Return the (X, Y) coordinate for the center point of the cell that contains the specified text.  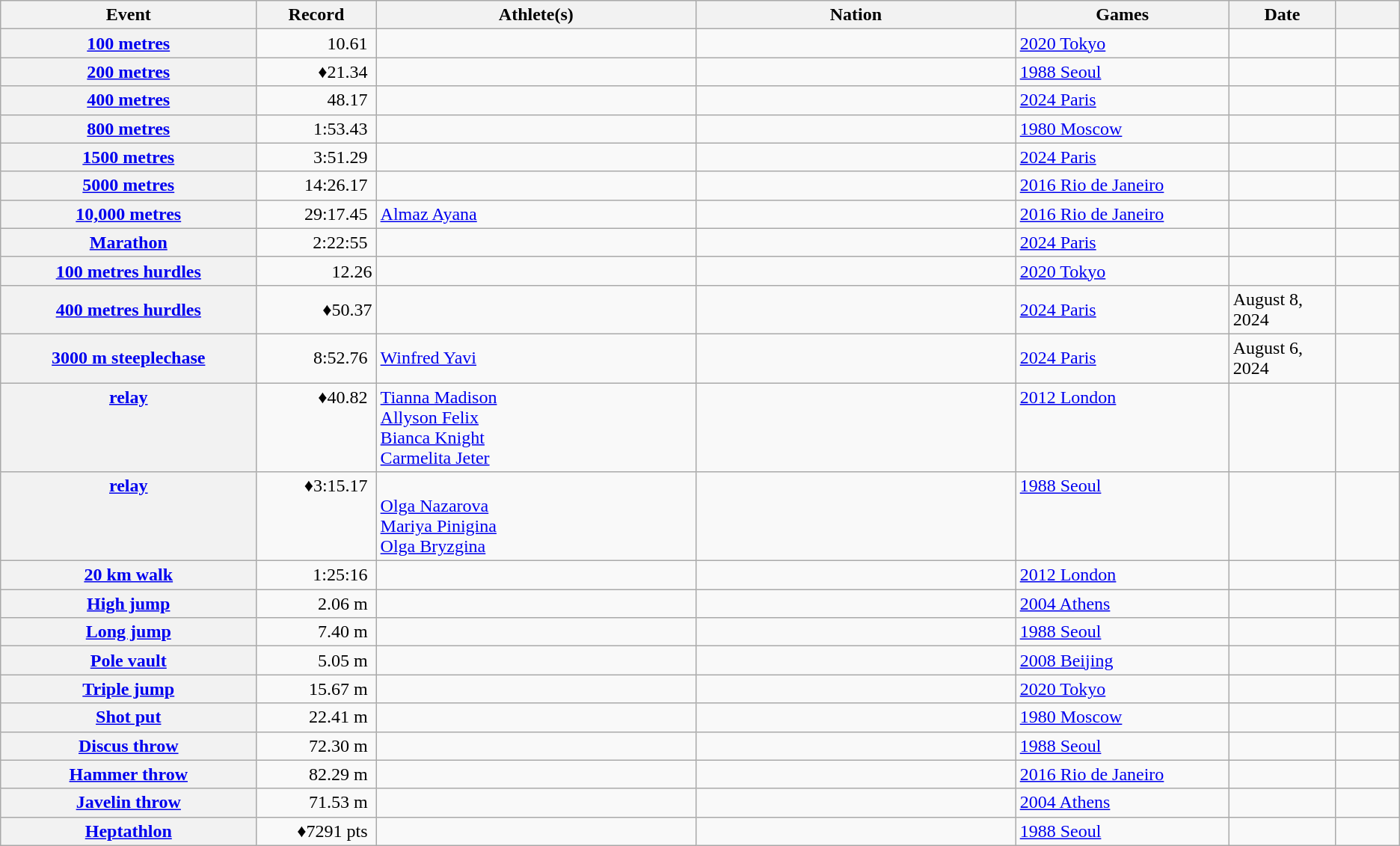
2:22:55 (316, 242)
Event (129, 15)
Hammer throw (129, 774)
2.06 m (316, 604)
Shot put (129, 717)
100 metres hurdles (129, 271)
71.53 m (316, 803)
1500 metres (129, 157)
Pole vault (129, 660)
29:17.45 (316, 214)
Long jump (129, 632)
82.29 m (316, 774)
10,000 metres (129, 214)
Almaz Ayana (536, 214)
22.41 m (316, 717)
Games (1122, 15)
Heptathlon (129, 831)
3000 m steeplechase (129, 358)
15.67 m (316, 689)
August 8, 2024 (1282, 310)
Athlete(s) (536, 15)
7.40 m (316, 632)
1:25:16 (316, 575)
Triple jump (129, 689)
48.17 (316, 100)
10.61 (316, 43)
Marathon (129, 242)
High jump (129, 604)
5000 metres (129, 186)
8:52.76 (316, 358)
Nation (856, 15)
Javelin throw (129, 803)
1:53.43 (316, 129)
♦21.34 (316, 72)
Date (1282, 15)
72.30 m (316, 746)
400 metres hurdles (129, 310)
Discus throw (129, 746)
400 metres (129, 100)
20 km walk (129, 575)
August 6, 2024 (1282, 358)
Tianna MadisonAllyson FelixBianca KnightCarmelita Jeter (536, 428)
200 metres (129, 72)
800 metres (129, 129)
Winfred Yavi (536, 358)
5.05 m (316, 660)
14:26.17 (316, 186)
♦40.82 (316, 428)
Record (316, 15)
♦50.37 (316, 310)
12.26 (316, 271)
♦3:15.17 (316, 516)
3:51.29 (316, 157)
Olga NazarovaMariya PiniginaOlga Bryzgina (536, 516)
100 metres (129, 43)
♦7291 pts (316, 831)
2008 Beijing (1122, 660)
